Extract the [x, y] coordinate from the center of the cell holding the provided text.  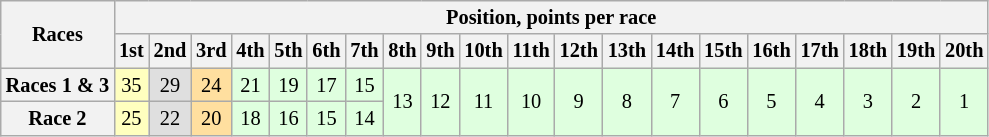
29 [170, 85]
17th [820, 51]
7th [364, 51]
14th [675, 51]
6th [326, 51]
7 [675, 102]
4th [250, 51]
6 [723, 102]
9th [440, 51]
8th [402, 51]
21 [250, 85]
Race 2 [58, 118]
20th [964, 51]
Races 1 & 3 [58, 85]
19 [288, 85]
9 [579, 102]
3 [868, 102]
10th [483, 51]
4 [820, 102]
20 [211, 118]
Races [58, 34]
24 [211, 85]
17 [326, 85]
13 [402, 102]
12th [579, 51]
10 [532, 102]
12 [440, 102]
19th [916, 51]
1 [964, 102]
16 [288, 118]
Position, points per race [551, 17]
18 [250, 118]
18th [868, 51]
8 [627, 102]
35 [132, 85]
5th [288, 51]
5 [771, 102]
22 [170, 118]
15th [723, 51]
13th [627, 51]
2nd [170, 51]
3rd [211, 51]
14 [364, 118]
11th [532, 51]
2 [916, 102]
1st [132, 51]
25 [132, 118]
11 [483, 102]
16th [771, 51]
